Output the (x, y) coordinate of the center of the cell containing the given text.  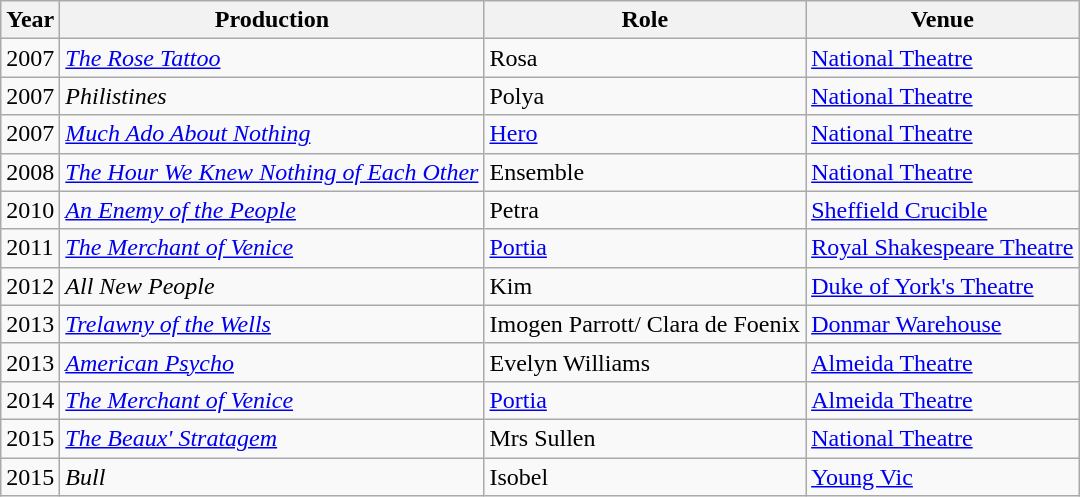
All New People (272, 286)
2010 (30, 210)
Much Ado About Nothing (272, 134)
Young Vic (942, 477)
Sheffield Crucible (942, 210)
The Hour We Knew Nothing of Each Other (272, 172)
Evelyn Williams (645, 362)
Production (272, 20)
The Rose Tattoo (272, 58)
Isobel (645, 477)
2012 (30, 286)
2011 (30, 248)
Rosa (645, 58)
Petra (645, 210)
Duke of York's Theatre (942, 286)
Role (645, 20)
Hero (645, 134)
2008 (30, 172)
Venue (942, 20)
Year (30, 20)
American Psycho (272, 362)
Ensemble (645, 172)
Trelawny of the Wells (272, 324)
The Beaux' Stratagem (272, 438)
Mrs Sullen (645, 438)
Kim (645, 286)
Royal Shakespeare Theatre (942, 248)
An Enemy of the People (272, 210)
Philistines (272, 96)
Polya (645, 96)
2014 (30, 400)
Donmar Warehouse (942, 324)
Imogen Parrott/ Clara de Foenix (645, 324)
Bull (272, 477)
